Return (X, Y) of the center of cell containing provided text 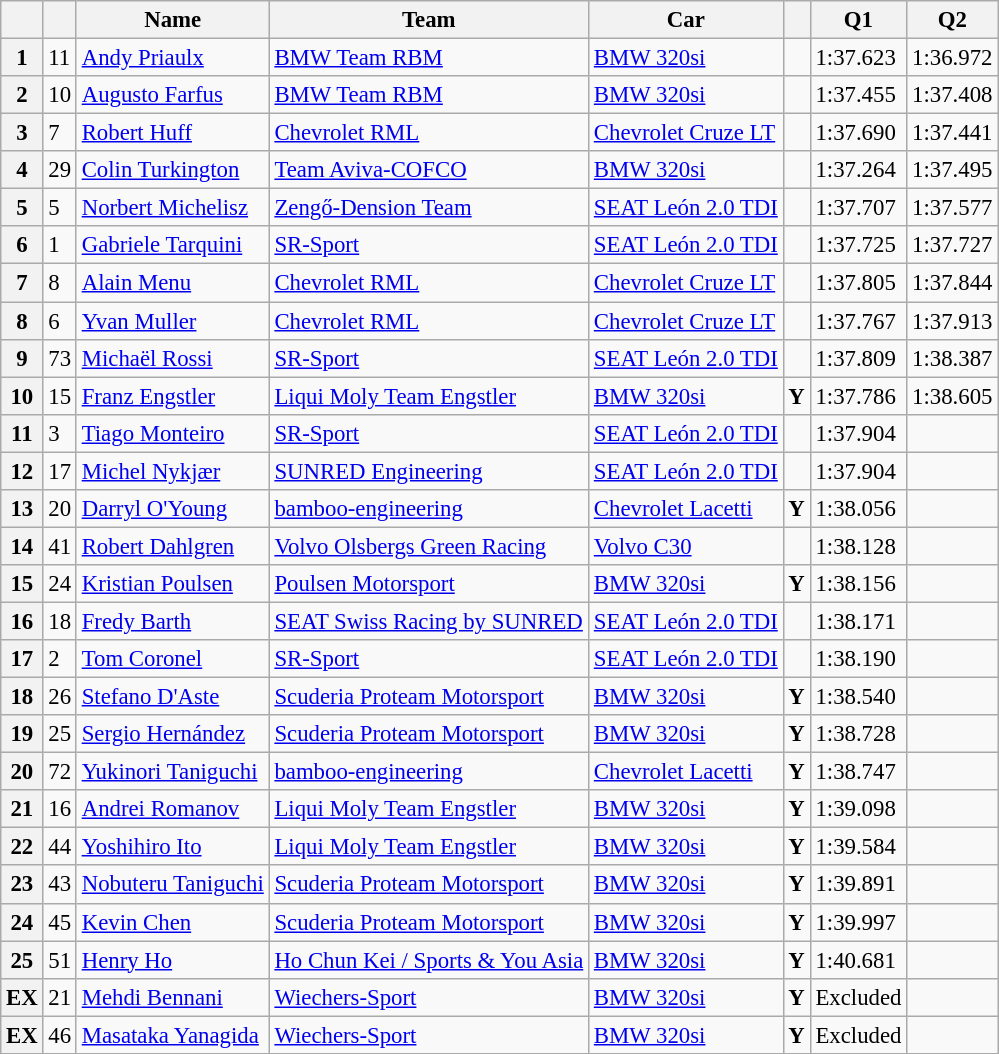
1:36.972 (952, 58)
73 (60, 358)
Andrei Romanov (172, 809)
Ho Chun Kei / Sports & You Asia (428, 960)
Darryl O'Young (172, 509)
1:38.156 (858, 584)
Zengő-Dension Team (428, 208)
Colin Turkington (172, 170)
23 (22, 885)
13 (22, 509)
Alain Menu (172, 283)
1:38.540 (858, 697)
Volvo C30 (686, 546)
12 (22, 471)
1:37.623 (858, 58)
Stefano D'Aste (172, 697)
Name (172, 20)
29 (60, 170)
1:39.997 (858, 922)
1:39.098 (858, 809)
1:38.605 (952, 396)
26 (60, 697)
1:38.728 (858, 734)
1:38.190 (858, 659)
Norbert Michelisz (172, 208)
1:37.767 (858, 321)
Masataka Yanagida (172, 1035)
1:37.707 (858, 208)
1:37.690 (858, 133)
1:39.584 (858, 847)
1:37.805 (858, 283)
51 (60, 960)
Tiago Monteiro (172, 433)
Augusto Farfus (172, 95)
1:37.577 (952, 208)
1:39.891 (858, 885)
72 (60, 772)
1:37.264 (858, 170)
Yoshihiro Ito (172, 847)
Robert Dahlgren (172, 546)
22 (22, 847)
Nobuteru Taniguchi (172, 885)
Poulsen Motorsport (428, 584)
1:40.681 (858, 960)
SUNRED Engineering (428, 471)
Q2 (952, 20)
Yukinori Taniguchi (172, 772)
Franz Engstler (172, 396)
1:37.408 (952, 95)
1:37.455 (858, 95)
Kristian Poulsen (172, 584)
Yvan Muller (172, 321)
Mehdi Bennani (172, 997)
44 (60, 847)
Kevin Chen (172, 922)
Car (686, 20)
Andy Priaulx (172, 58)
Henry Ho (172, 960)
1:37.913 (952, 321)
19 (22, 734)
1:37.786 (858, 396)
Tom Coronel (172, 659)
9 (22, 358)
1:38.056 (858, 509)
4 (22, 170)
Sergio Hernández (172, 734)
43 (60, 885)
45 (60, 922)
SEAT Swiss Racing by SUNRED (428, 621)
Fredy Barth (172, 621)
1:37.441 (952, 133)
14 (22, 546)
1:38.171 (858, 621)
Team (428, 20)
Volvo Olsbergs Green Racing (428, 546)
Robert Huff (172, 133)
Team Aviva-COFCO (428, 170)
1:38.387 (952, 358)
41 (60, 546)
46 (60, 1035)
1:38.128 (858, 546)
Michel Nykjær (172, 471)
1:37.809 (858, 358)
1:37.725 (858, 245)
Michaël Rossi (172, 358)
1:38.747 (858, 772)
Gabriele Tarquini (172, 245)
1:37.727 (952, 245)
1:37.495 (952, 170)
Q1 (858, 20)
1:37.844 (952, 283)
